Pinpoint the cell where the given text exists, returning its (X, Y) midpoint coordinate. 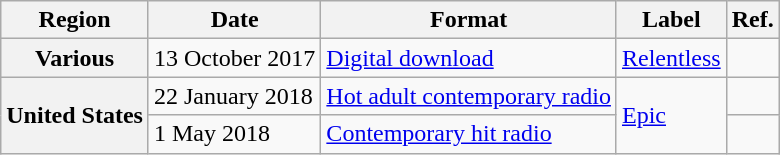
Various (75, 58)
1 May 2018 (234, 134)
Label (671, 20)
Epic (671, 115)
Region (75, 20)
Ref. (752, 20)
Digital download (469, 58)
Contemporary hit radio (469, 134)
13 October 2017 (234, 58)
Date (234, 20)
Format (469, 20)
Relentless (671, 58)
United States (75, 115)
Hot adult contemporary radio (469, 96)
22 January 2018 (234, 96)
